Find where the given text appears and provide that cell's center as [x, y] coordinate. 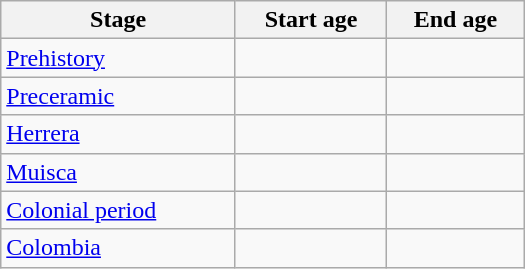
Start age [310, 20]
Colombia [118, 248]
Muisca [118, 172]
Herrera [118, 134]
Stage [118, 20]
Preceramic [118, 96]
End age [456, 20]
Prehistory [118, 58]
Colonial period [118, 210]
